Return (x, y) of the center of cell containing provided text 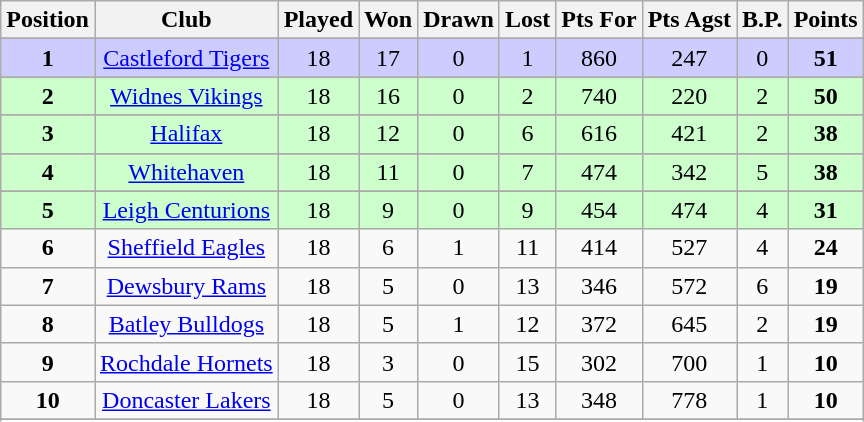
342 (689, 172)
15 (527, 362)
Leigh Centurions (186, 210)
16 (388, 96)
Dewsbury Rams (186, 286)
Club (186, 20)
Doncaster Lakers (186, 400)
Widnes Vikings (186, 96)
860 (599, 58)
348 (599, 400)
454 (599, 210)
414 (599, 248)
Halifax (186, 134)
Batley Bulldogs (186, 324)
220 (689, 96)
51 (826, 58)
31 (826, 210)
17 (388, 58)
372 (599, 324)
Points (826, 20)
Rochdale Hornets (186, 362)
302 (599, 362)
700 (689, 362)
Pts Agst (689, 20)
740 (599, 96)
572 (689, 286)
Pts For (599, 20)
616 (599, 134)
Whitehaven (186, 172)
247 (689, 58)
645 (689, 324)
Won (388, 20)
Sheffield Eagles (186, 248)
8 (48, 324)
778 (689, 400)
Drawn (459, 20)
421 (689, 134)
527 (689, 248)
24 (826, 248)
50 (826, 96)
B.P. (763, 20)
Played (318, 20)
346 (599, 286)
Castleford Tigers (186, 58)
Position (48, 20)
Lost (527, 20)
